Locate the cell with the specified text and output its [x, y] center coordinate. 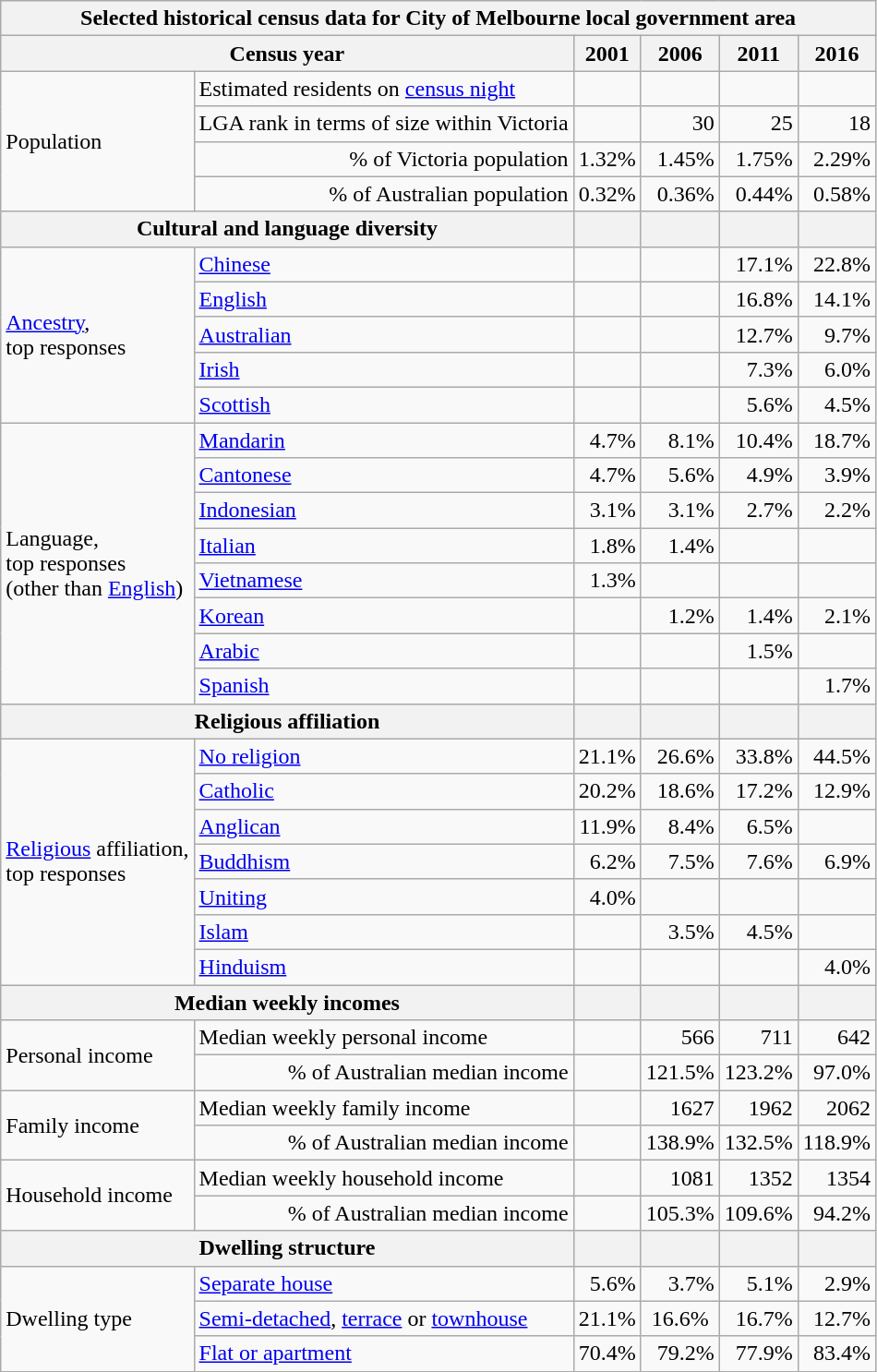
77.9% [759, 1354]
16.7% [759, 1318]
5.1% [759, 1283]
Median weekly family income [384, 1108]
Family income [98, 1125]
1352 [759, 1178]
2.7% [759, 511]
Dwelling structure [287, 1248]
Census year [287, 54]
12.9% [836, 791]
Australian [384, 334]
Language,top responses(other than English) [98, 563]
0.36% [679, 194]
Personal income [98, 1055]
1.7% [836, 686]
Selected historical census data for City of Melbourne local government area [438, 18]
1.32% [607, 159]
Cantonese [384, 475]
18 [836, 124]
Anglican [384, 826]
1.3% [607, 581]
Median weekly personal income [384, 1038]
Cultural and language diversity [287, 229]
33.8% [759, 756]
2.9% [836, 1283]
Uniting [384, 897]
Vietnamese [384, 581]
Chinese [384, 264]
10.4% [759, 440]
8.4% [679, 826]
Indonesian [384, 511]
20.2% [607, 791]
94.2% [836, 1213]
18.7% [836, 440]
14.1% [836, 299]
132.5% [759, 1143]
6.5% [759, 826]
Separate house [384, 1283]
105.3% [679, 1213]
0.58% [836, 194]
8.1% [679, 440]
1.2% [679, 616]
26.6% [679, 756]
1.5% [759, 651]
6.9% [836, 861]
2011 [759, 54]
Flat or apartment [384, 1354]
English [384, 299]
Scottish [384, 404]
Korean [384, 616]
7.5% [679, 861]
109.6% [759, 1213]
97.0% [836, 1073]
Median weekly household income [384, 1178]
30 [679, 124]
Arabic [384, 651]
2.1% [836, 616]
2.29% [836, 159]
7.6% [759, 861]
Catholic [384, 791]
2016 [836, 54]
3.7% [679, 1283]
Semi-detached, terrace or townhouse [384, 1318]
Ancestry,top responses [98, 334]
11.9% [607, 826]
No religion [384, 756]
Spanish [384, 686]
Italian [384, 546]
4.9% [759, 475]
Religious affiliation,top responses [98, 861]
118.9% [836, 1143]
7.3% [759, 369]
9.7% [836, 334]
1081 [679, 1178]
Estimated residents on census night [384, 89]
Median weekly incomes [287, 1002]
44.5% [836, 756]
3.9% [836, 475]
121.5% [679, 1073]
% of Victoria population [384, 159]
Dwelling type [98, 1318]
0.44% [759, 194]
17.2% [759, 791]
1627 [679, 1108]
83.4% [836, 1354]
138.9% [679, 1143]
2006 [679, 54]
Mandarin [384, 440]
1.45% [679, 159]
1.75% [759, 159]
16.8% [759, 299]
18.6% [679, 791]
1354 [836, 1178]
1962 [759, 1108]
LGA rank in terms of size within Victoria [384, 124]
Irish [384, 369]
25 [759, 124]
Hinduism [384, 967]
123.2% [759, 1073]
566 [679, 1038]
3.5% [679, 932]
711 [759, 1038]
16.6% [679, 1318]
2062 [836, 1108]
2001 [607, 54]
% of Australian population [384, 194]
0.32% [607, 194]
22.8% [836, 264]
1.8% [607, 546]
70.4% [607, 1354]
17.1% [759, 264]
Religious affiliation [287, 721]
Buddhism [384, 861]
2.2% [836, 511]
Household income [98, 1196]
Population [98, 141]
642 [836, 1038]
6.2% [607, 861]
Islam [384, 932]
6.0% [836, 369]
79.2% [679, 1354]
